From the cell containing the given text, extract its center point as (x, y) coordinate. 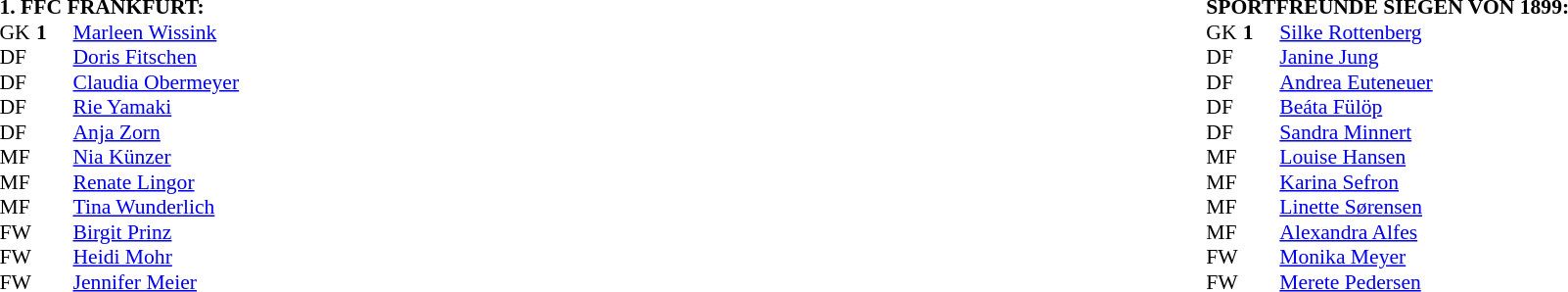
Tina Wunderlich (156, 207)
Nia Künzer (156, 158)
Renate Lingor (156, 182)
Heidi Mohr (156, 258)
Claudia Obermeyer (156, 82)
Doris Fitschen (156, 58)
Rie Yamaki (156, 107)
Birgit Prinz (156, 232)
Anja Zorn (156, 132)
Marleen Wissink (156, 32)
